Determine the (X, Y) coordinate at the center of the cell enclosing the given text.  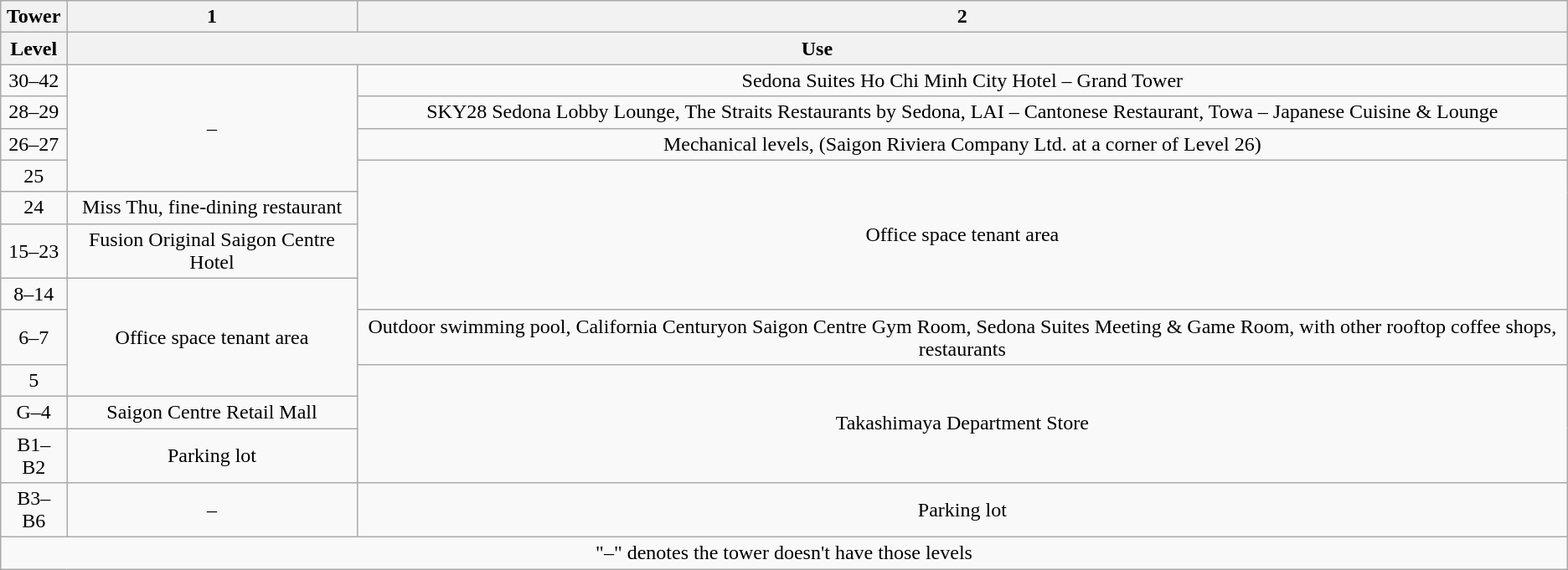
2 (962, 17)
Saigon Centre Retail Mall (213, 412)
Level (34, 49)
B3–B6 (34, 511)
28–29 (34, 112)
B1–B2 (34, 455)
Fusion Original Saigon Centre Hotel (213, 251)
Takashimaya Department Store (962, 424)
"–" denotes the tower doesn't have those levels (784, 553)
15–23 (34, 251)
8–14 (34, 294)
1 (213, 17)
26–27 (34, 144)
6–7 (34, 336)
Tower (34, 17)
5 (34, 380)
Outdoor swimming pool, California Centuryon Saigon Centre Gym Room, Sedona Suites Meeting & Game Room, with other rooftop coffee shops, restaurants (962, 336)
25 (34, 176)
Mechanical levels, (Saigon Riviera Company Ltd. at a corner of Level 26) (962, 144)
24 (34, 208)
G–4 (34, 412)
SKY28 Sedona Lobby Lounge, The Straits Restaurants by Sedona, LAI – Cantonese Restaurant, Towa – Japanese Cuisine & Lounge (962, 112)
Sedona Suites Ho Chi Minh City Hotel – Grand Tower (962, 80)
Use (818, 49)
30–42 (34, 80)
Miss Thu, fine-dining restaurant (213, 208)
